Return (X, Y) of the center of cell containing provided text 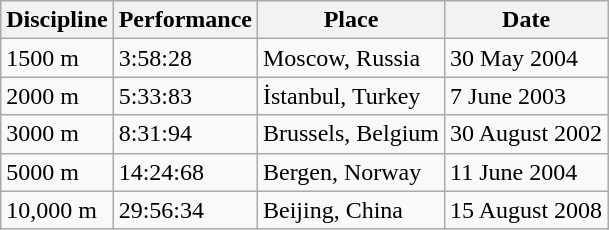
Discipline (57, 20)
5000 m (57, 172)
2000 m (57, 96)
Date (526, 20)
14:24:68 (185, 172)
Performance (185, 20)
Bergen, Norway (350, 172)
10,000 m (57, 210)
30 May 2004 (526, 58)
5:33:83 (185, 96)
3:58:28 (185, 58)
Place (350, 20)
Moscow, Russia (350, 58)
7 June 2003 (526, 96)
30 August 2002 (526, 134)
15 August 2008 (526, 210)
Brussels, Belgium (350, 134)
3000 m (57, 134)
29:56:34 (185, 210)
1500 m (57, 58)
8:31:94 (185, 134)
Beijing, China (350, 210)
İstanbul, Turkey (350, 96)
11 June 2004 (526, 172)
